Scan for the cell matching the given text and deliver its [X, Y] coordinate at center. 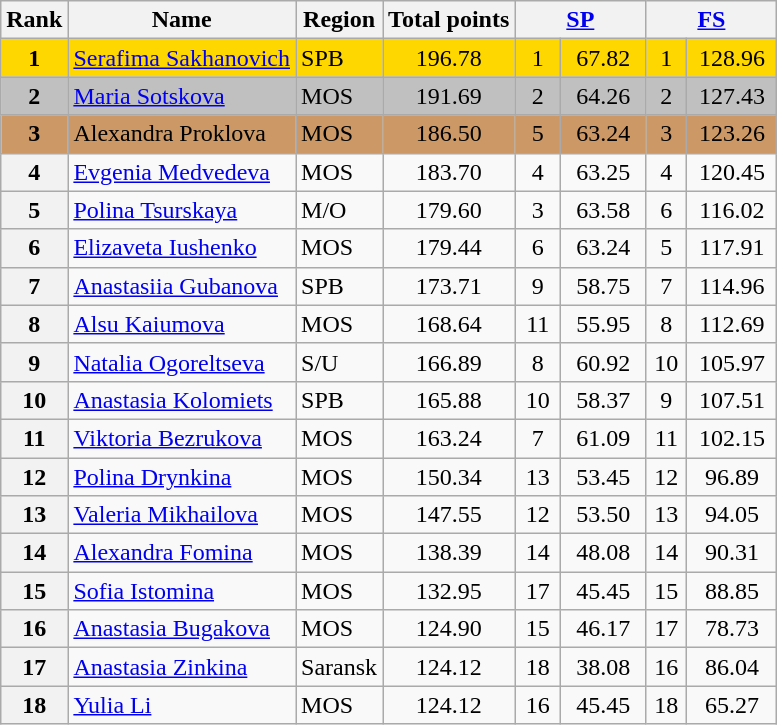
Natalia Ogoreltseva [182, 362]
48.08 [604, 553]
88.85 [732, 591]
46.17 [604, 629]
107.51 [732, 400]
179.44 [449, 248]
Anastasia Kolomiets [182, 400]
Total points [449, 20]
150.34 [449, 477]
63.25 [604, 172]
123.26 [732, 134]
168.64 [449, 324]
SP [580, 20]
Alsu Kaiumova [182, 324]
65.27 [732, 705]
96.89 [732, 477]
Anastasiia Gubanova [182, 286]
112.69 [732, 324]
147.55 [449, 515]
Serafima Sakhanovich [182, 58]
Name [182, 20]
58.37 [604, 400]
S/U [340, 362]
173.71 [449, 286]
105.97 [732, 362]
179.60 [449, 210]
86.04 [732, 667]
78.73 [732, 629]
Maria Sotskova [182, 96]
132.95 [449, 591]
183.70 [449, 172]
64.26 [604, 96]
186.50 [449, 134]
Polina Tsurskaya [182, 210]
191.69 [449, 96]
55.95 [604, 324]
117.91 [732, 248]
Saransk [340, 667]
Anastasia Zinkina [182, 667]
67.82 [604, 58]
196.78 [449, 58]
102.15 [732, 438]
128.96 [732, 58]
Valeria Mikhailova [182, 515]
114.96 [732, 286]
53.50 [604, 515]
Evgenia Medvedeva [182, 172]
M/O [340, 210]
Yulia Li [182, 705]
138.39 [449, 553]
60.92 [604, 362]
Rank [34, 20]
63.58 [604, 210]
166.89 [449, 362]
124.90 [449, 629]
Alexandra Fomina [182, 553]
127.43 [732, 96]
120.45 [732, 172]
Region [340, 20]
165.88 [449, 400]
Anastasia Bugakova [182, 629]
Elizaveta Iushenko [182, 248]
Alexandra Proklova [182, 134]
116.02 [732, 210]
53.45 [604, 477]
Sofia Istomina [182, 591]
94.05 [732, 515]
90.31 [732, 553]
61.09 [604, 438]
38.08 [604, 667]
Polina Drynkina [182, 477]
58.75 [604, 286]
FS [712, 20]
Viktoria Bezrukova [182, 438]
163.24 [449, 438]
